Identify which cell holds the provided text, then report its (X, Y) central coordinate. 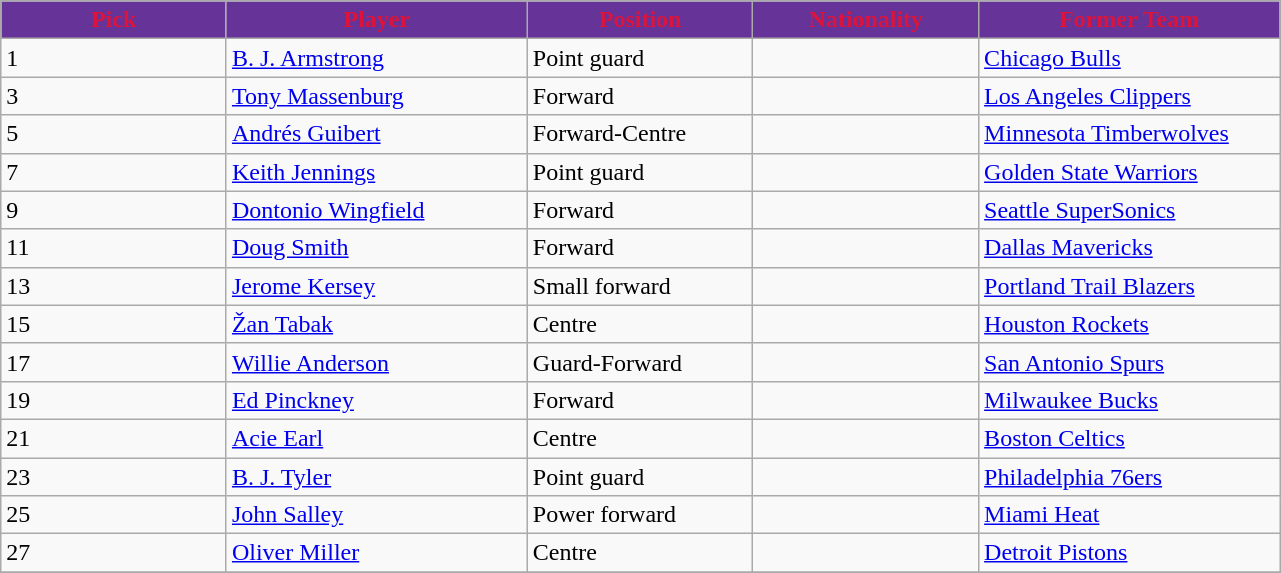
B. J. Armstrong (376, 58)
9 (114, 210)
19 (114, 400)
Houston Rockets (1130, 324)
Andrés Guibert (376, 134)
Philadelphia 76ers (1130, 477)
Boston Celtics (1130, 438)
Keith Jennings (376, 172)
Power forward (640, 515)
Former Team (1130, 20)
Forward-Centre (640, 134)
Dallas Mavericks (1130, 248)
17 (114, 362)
21 (114, 438)
Minnesota Timberwolves (1130, 134)
John Salley (376, 515)
1 (114, 58)
B. J. Tyler (376, 477)
Ed Pinckney (376, 400)
15 (114, 324)
Dontonio Wingfield (376, 210)
7 (114, 172)
Seattle SuperSonics (1130, 210)
Golden State Warriors (1130, 172)
5 (114, 134)
Nationality (866, 20)
Žan Tabak (376, 324)
Jerome Kersey (376, 286)
11 (114, 248)
Detroit Pistons (1130, 553)
Chicago Bulls (1130, 58)
Los Angeles Clippers (1130, 96)
Miami Heat (1130, 515)
27 (114, 553)
Milwaukee Bucks (1130, 400)
Position (640, 20)
Portland Trail Blazers (1130, 286)
Acie Earl (376, 438)
Player (376, 20)
Tony Massenburg (376, 96)
3 (114, 96)
San Antonio Spurs (1130, 362)
Oliver Miller (376, 553)
Willie Anderson (376, 362)
Guard-Forward (640, 362)
Doug Smith (376, 248)
Small forward (640, 286)
23 (114, 477)
Pick (114, 20)
25 (114, 515)
13 (114, 286)
